Capture the cell that displays the provided text and extract its [X, Y] central coordinate. 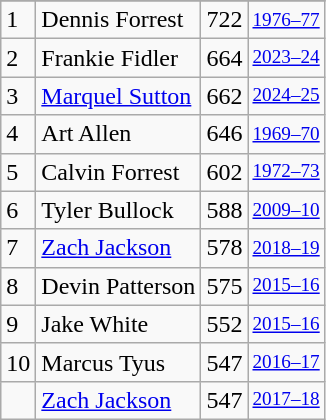
722 [224, 20]
575 [224, 286]
1976–77 [286, 20]
8 [18, 286]
1 [18, 20]
2018–19 [286, 248]
1969–70 [286, 134]
9 [18, 324]
4 [18, 134]
552 [224, 324]
664 [224, 58]
2016–17 [286, 362]
3 [18, 96]
Dennis Forrest [118, 20]
1972–73 [286, 172]
2 [18, 58]
588 [224, 210]
Jake White [118, 324]
578 [224, 248]
602 [224, 172]
2023–24 [286, 58]
Devin Patterson [118, 286]
5 [18, 172]
646 [224, 134]
7 [18, 248]
Marquel Sutton [118, 96]
2017–18 [286, 400]
10 [18, 362]
2024–25 [286, 96]
Frankie Fidler [118, 58]
Calvin Forrest [118, 172]
6 [18, 210]
Tyler Bullock [118, 210]
662 [224, 96]
2009–10 [286, 210]
Art Allen [118, 134]
Marcus Tyus [118, 362]
